Output the (X, Y) coordinate of the center of the cell containing the given text.  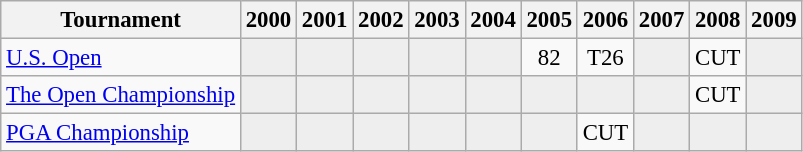
2004 (493, 20)
2006 (605, 20)
T26 (605, 58)
82 (549, 58)
The Open Championship (121, 95)
2002 (381, 20)
PGA Championship (121, 133)
2009 (774, 20)
2003 (437, 20)
Tournament (121, 20)
U.S. Open (121, 58)
2001 (325, 20)
2007 (661, 20)
2008 (718, 20)
2000 (268, 20)
2005 (549, 20)
